Capture the cell that displays the provided text and extract its (X, Y) central coordinate. 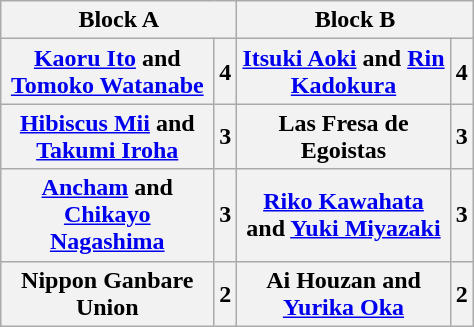
Ancham and Chikayo Nagashima (108, 215)
Nippon Ganbare Union (108, 294)
Itsuki Aoki and Rin Kadokura (344, 72)
Ai Houzan and Yurika Oka (344, 294)
Block B (355, 20)
Kaoru Ito and Tomoko Watanabe (108, 72)
Block A (119, 20)
Hibiscus Mii and Takumi Iroha (108, 136)
Riko Kawahata and Yuki Miyazaki (344, 215)
Las Fresa de Egoistas (344, 136)
